From the cell containing the given text, extract its center point as (x, y) coordinate. 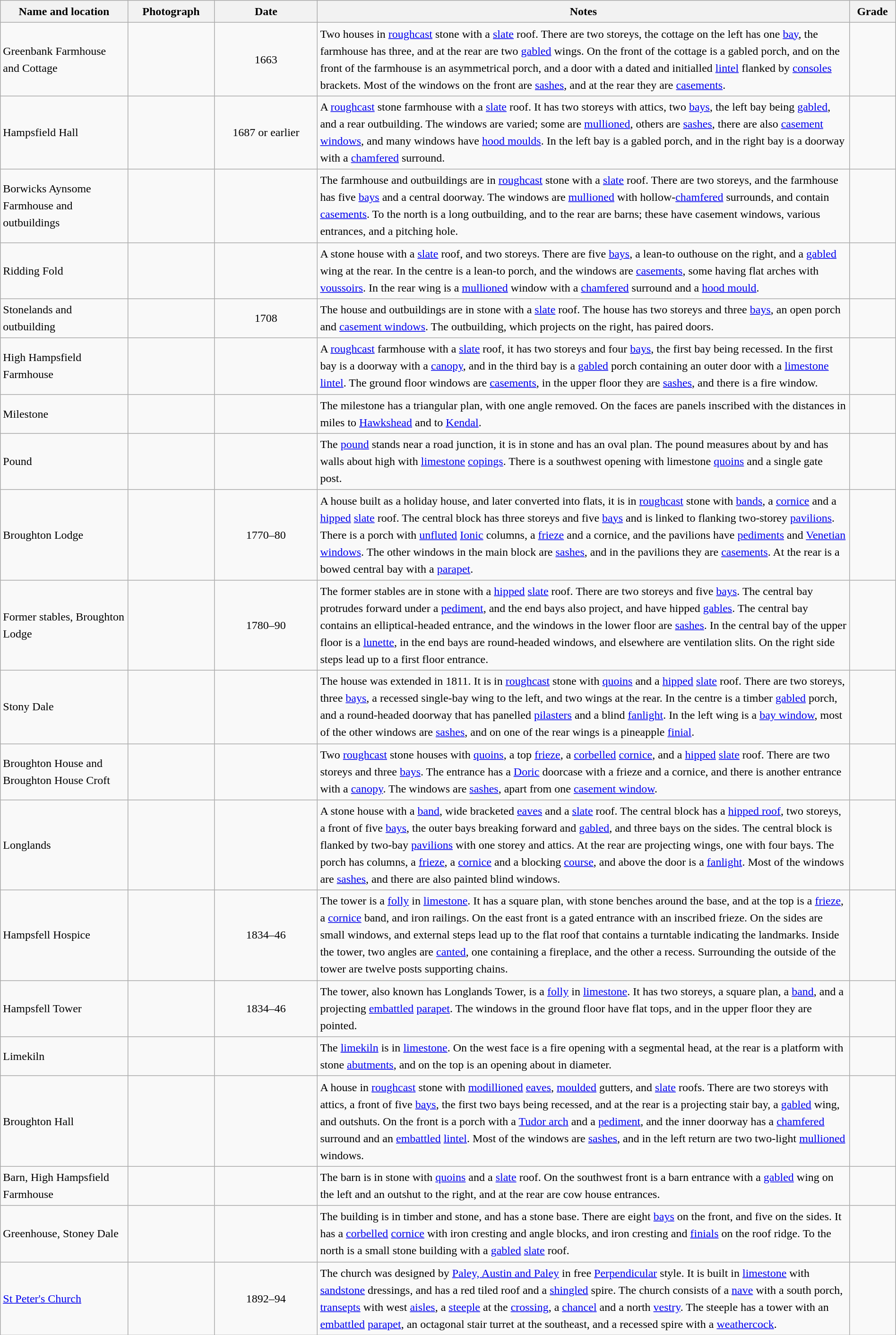
1770–80 (266, 535)
Photograph (171, 11)
Date (266, 11)
Hampsfell Hospice (64, 936)
1663 (266, 60)
Limekiln (64, 1057)
Hampsfell Tower (64, 1008)
Broughton Lodge (64, 535)
Barn, High Hampsfield Farmhouse (64, 1186)
Pound (64, 461)
1687 or earlier (266, 132)
Milestone (64, 414)
Ridding Fold (64, 270)
Grade (872, 11)
Greenbank Farmhouse and Cottage (64, 60)
Borwicks Aynsome Farmhouse and outbuildings (64, 206)
St Peter's Church (64, 1299)
Stonelands and outbuilding (64, 319)
Greenhouse, Stoney Dale (64, 1233)
Notes (583, 11)
Broughton House and Broughton House Croft (64, 772)
Longlands (64, 845)
1892–94 (266, 1299)
Hampsfield Hall (64, 132)
Name and location (64, 11)
High Hampsfield Farmhouse (64, 366)
Former stables, Broughton Lodge (64, 625)
Broughton Hall (64, 1121)
Stony Dale (64, 707)
1708 (266, 319)
1780–90 (266, 625)
